Scan for the cell matching the given text and deliver its (x, y) coordinate at center. 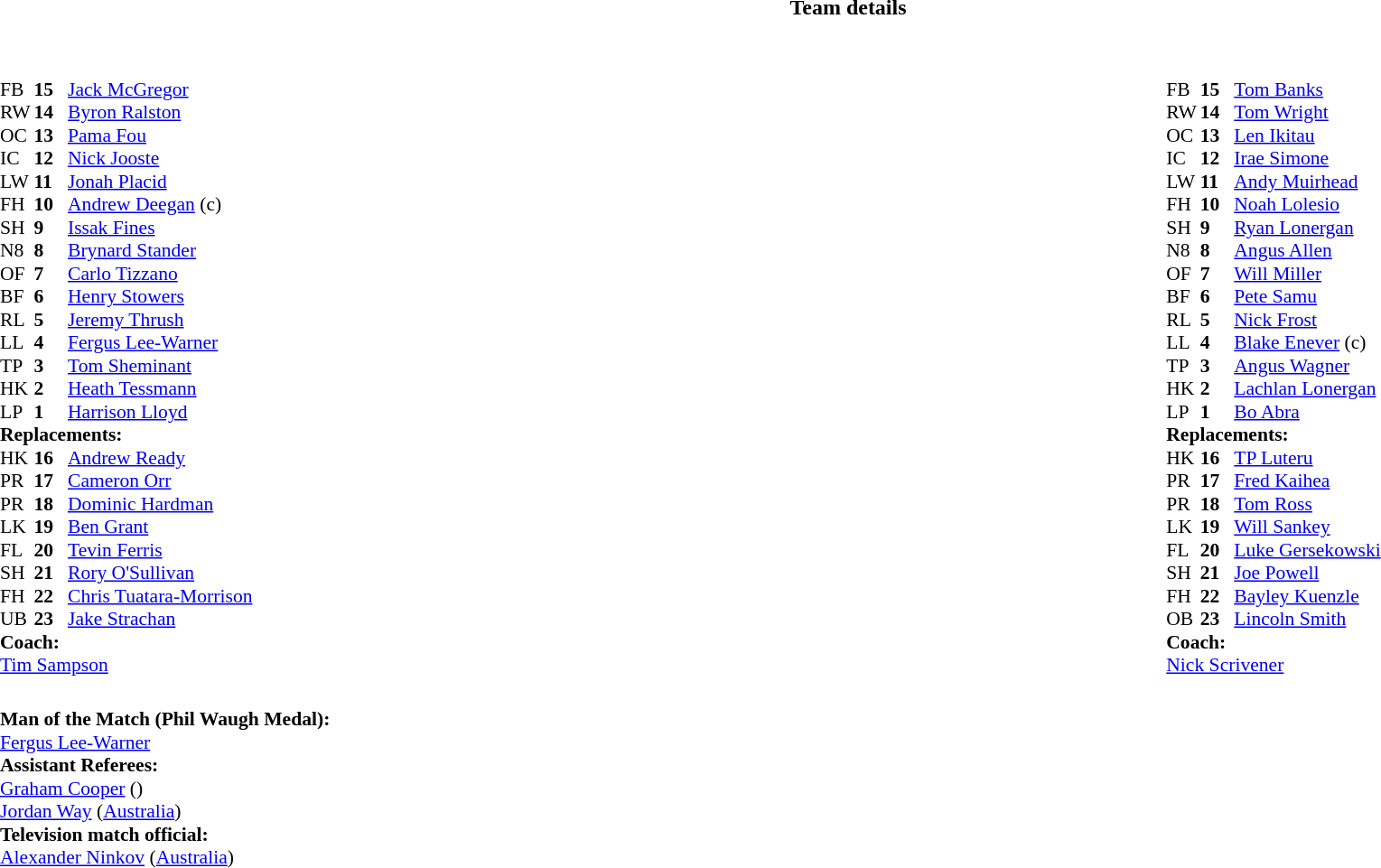
Henry Stowers (160, 297)
Fergus Lee-Warner (160, 342)
Joe Powell (1307, 574)
Chris Tuatara-Morrison (160, 596)
Tom Banks (1307, 89)
Nick Scrivener (1274, 666)
Ryan Lonergan (1307, 228)
Tom Wright (1307, 113)
Andrew Ready (160, 458)
UB (17, 619)
Nick Frost (1307, 320)
Jonah Placid (160, 182)
Heath Tessmann (160, 389)
Lachlan Lonergan (1307, 389)
Angus Wagner (1307, 366)
TP Luteru (1307, 458)
Andy Muirhead (1307, 182)
Jeremy Thrush (160, 320)
Lincoln Smith (1307, 619)
Ben Grant (160, 527)
Issak Fines (160, 228)
Tim Sampson (126, 666)
Irae Simone (1307, 158)
Fred Kaihea (1307, 481)
Carlo Tizzano (160, 274)
Bo Abra (1307, 412)
Tom Ross (1307, 504)
Andrew Deegan (c) (160, 205)
Will Miller (1307, 274)
Brynard Stander (160, 250)
Harrison Lloyd (160, 412)
OB (1183, 619)
Angus Allen (1307, 250)
Noah Lolesio (1307, 205)
Tevin Ferris (160, 550)
Blake Enever (c) (1307, 342)
Rory O'Sullivan (160, 574)
Nick Jooste (160, 158)
Cameron Orr (160, 481)
Luke Gersekowski (1307, 550)
Bayley Kuenzle (1307, 596)
Pete Samu (1307, 297)
Dominic Hardman (160, 504)
Tom Sheminant (160, 366)
Pama Fou (160, 135)
Jack McGregor (160, 89)
Byron Ralston (160, 113)
Len Ikitau (1307, 135)
Jake Strachan (160, 619)
Will Sankey (1307, 527)
